Scan for the cell matching the given text and deliver its [X, Y] coordinate at center. 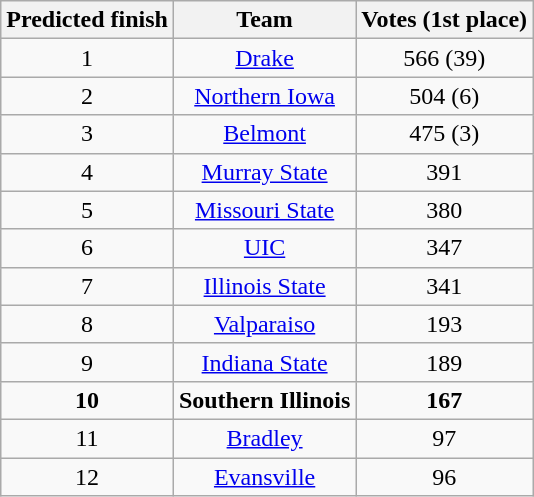
Team [264, 20]
7 [88, 286]
Indiana State [264, 362]
Southern Illinois [264, 400]
8 [88, 324]
10 [88, 400]
504 (6) [444, 96]
4 [88, 172]
341 [444, 286]
Missouri State [264, 210]
167 [444, 400]
Valparaiso [264, 324]
Evansville [264, 477]
347 [444, 248]
9 [88, 362]
6 [88, 248]
1 [88, 58]
Illinois State [264, 286]
UIC [264, 248]
193 [444, 324]
96 [444, 477]
2 [88, 96]
391 [444, 172]
Belmont [264, 134]
11 [88, 438]
Drake [264, 58]
475 (3) [444, 134]
Murray State [264, 172]
12 [88, 477]
Predicted finish [88, 20]
5 [88, 210]
189 [444, 362]
380 [444, 210]
3 [88, 134]
Votes (1st place) [444, 20]
97 [444, 438]
Bradley [264, 438]
Northern Iowa [264, 96]
566 (39) [444, 58]
